Search for the cell housing the specified text and yield its [X, Y] center coordinate. 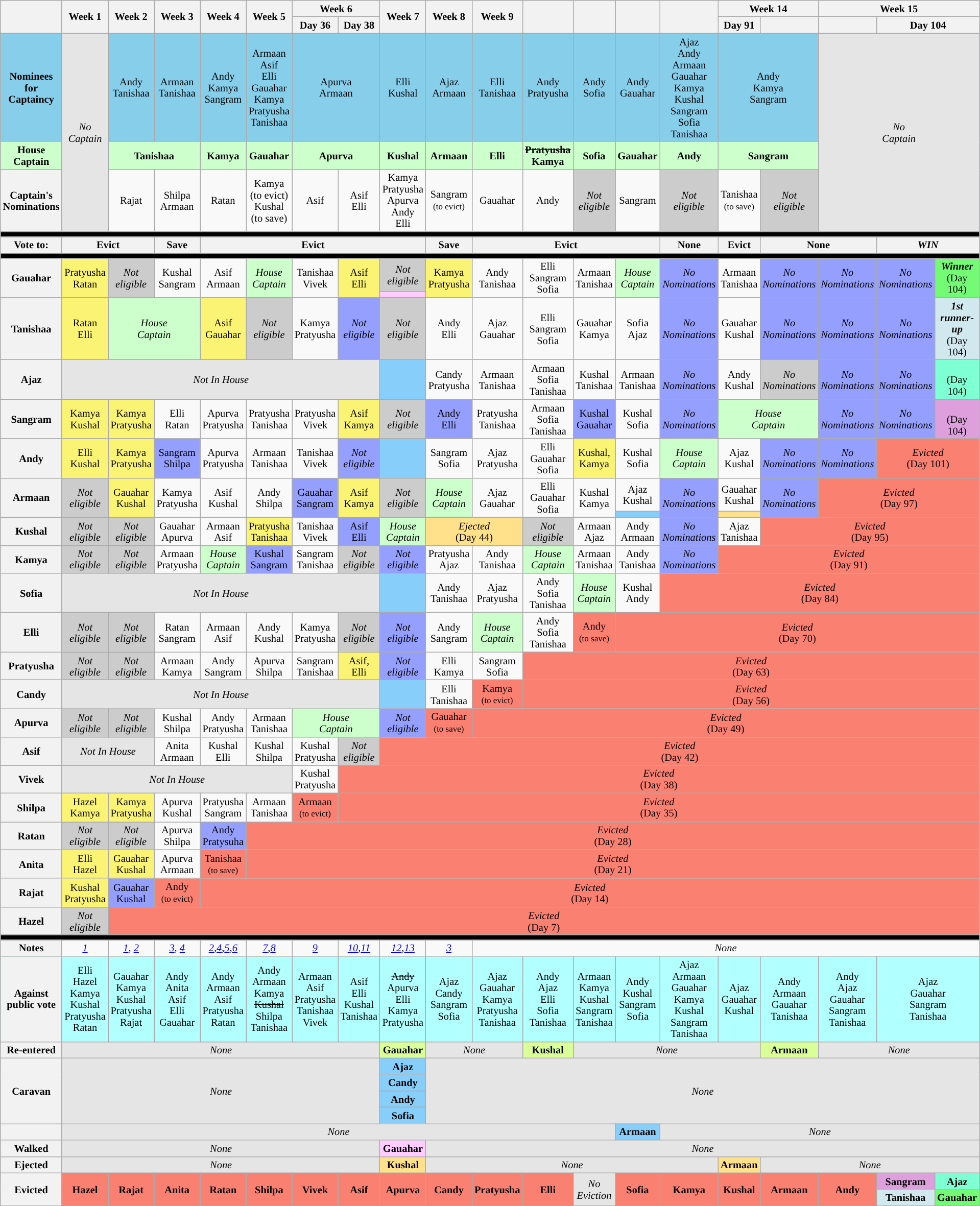
Evicted(Day 7) [544, 921]
Kamya(to evict) [497, 694]
GauaharSangram [315, 497]
AndyAjazElliSofiaTanishaa [547, 999]
Evicted(Day 63) [751, 666]
GauaharKamya [594, 328]
Captain'sNominations [32, 200]
3 [449, 948]
Kushal,Kamya [594, 459]
GauaharApurva [177, 531]
1 [85, 948]
Caravan [32, 1091]
2,4,5,6 [223, 948]
Evicted(Day 28) [613, 835]
ArmaanAsifPratyushaTanishaaVivek [315, 999]
Evicted(Day 21) [613, 864]
AsifKushal [223, 497]
Evicted(Day 14) [590, 893]
AndyShilpa [269, 497]
Week 7 [403, 16]
Sangram(to evict) [449, 200]
ArmaanKamya [177, 666]
Againstpublic vote [32, 999]
ElliHazel [85, 864]
ElliHazelKamyaKushalPratyushaRatan [85, 999]
Day 91 [739, 25]
AndyArmaanAsifPratyushaRatan [223, 999]
AndyAjazGauaharSangramTanishaa [847, 999]
AndyArmaan [638, 531]
RatanSangram [177, 632]
12,13 [403, 948]
CandyPratyusha [449, 379]
Ejected [32, 1165]
Week 15 [899, 8]
Week 2 [131, 16]
Week 5 [269, 16]
AjazTanishaa [739, 531]
Week 6 [336, 8]
Gauahar(to save) [449, 722]
Andy(to evict) [177, 893]
AnitaArmaan [177, 752]
SangramShilpa [177, 459]
KamyaKushal [85, 419]
AndyApurvaElliKamyaPratyusha [403, 999]
Evicted(Day 84) [820, 592]
Kamya(to evict)Kushal(to save) [269, 200]
ElliRatan [177, 419]
RatanElli [85, 328]
AjazCandySangramSofia [449, 999]
AndyArmaanGauaharTanishaa [789, 999]
Evicted(Day 42) [680, 752]
ArmaanAjaz [594, 531]
KushalGauahar [594, 419]
AjazAndyArmaanGauaharKamyaKushalSangramSofiaTanishaa [689, 87]
Winner(Day 104) [957, 278]
AndyGauahar [638, 87]
WIN [928, 245]
ArmaanPratyusha [177, 560]
Nominees forCaptaincy [32, 87]
Evicted(Day 95) [870, 531]
AndyPratysuha [223, 835]
AjazGauaharKushal [739, 999]
Week 3 [177, 16]
AndyAnitaAsifElliGauahar [177, 999]
Week 4 [223, 16]
AndySofia [594, 87]
ArmaanKamyaKushalSangramTanishaa [594, 999]
Evicted(Day 35) [659, 807]
SofiaAjaz [638, 328]
Walked [32, 1148]
KamyaPratyushaApurvaAndyElli [403, 200]
HazelKamya [85, 807]
AjazGauaharSangramTanishaa [928, 999]
ShilpaArmaan [177, 200]
Evicted(Day 38) [659, 779]
AsifGauahar [223, 328]
Armaan(to evict) [315, 807]
AndyArmaanKamyaKushalShilpaTanishaa [269, 999]
1st runner-up(Day 104) [957, 328]
PratyushaVivek [315, 419]
KushalElli [223, 752]
KushalTanishaa [594, 379]
Re-entered [32, 1050]
AjazGauaharKamyaPratyushaTanishaa [497, 999]
7,8 [269, 948]
GauaharKamyaKushalPratyushaRajat [131, 999]
Week 8 [449, 16]
3, 4 [177, 948]
Evicted(Day 91) [849, 560]
Week 1 [85, 16]
Week 9 [497, 16]
AjazArmaan [449, 87]
Day 36 [315, 25]
Evicted(Day 97) [899, 497]
PratyushaAjaz [449, 560]
NoEviction [594, 1189]
Day 104 [928, 25]
ElliKamya [449, 666]
ArmaanAsifElliGauaharKamyaPratyushaTanishaa [269, 87]
ApurvaKushal [177, 807]
KushalAndy [638, 592]
Evicted [32, 1189]
Day 38 [359, 25]
Evicted(Day 56) [751, 694]
AndyKushalSangramSofia [638, 999]
PratyushaRatan [85, 278]
Evicted(Day 101) [928, 459]
Vote to: [32, 245]
PratyushaSangram [223, 807]
1, 2 [131, 948]
Ejected(Day 44) [474, 531]
AjazArmaanGauaharKamyaKushalSangramTanishaa [689, 999]
Asif,Elli [359, 666]
9 [315, 948]
10,11 [359, 948]
Andy(to save) [594, 632]
Evicted(Day 70) [798, 632]
Evicted(Day 49) [726, 722]
Notes [32, 948]
Week 14 [768, 8]
AsifElliKushalTanishaa [359, 999]
PratyushaKamya [547, 155]
KushalKamya [594, 497]
AsifArmaan [223, 278]
